Search for the cell housing the specified text and yield its (x, y) center coordinate. 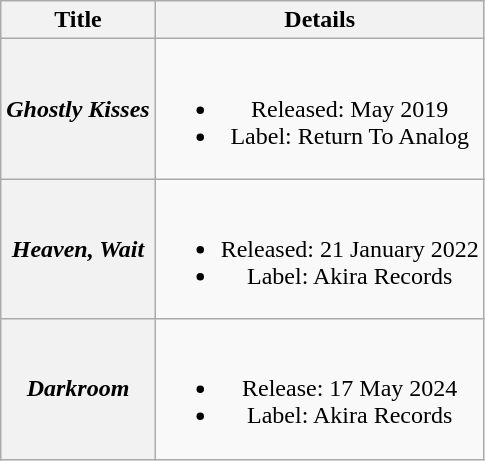
Heaven, Wait (78, 249)
Release: 17 May 2024Label: Akira Records (320, 389)
Darkroom (78, 389)
Title (78, 20)
Ghostly Kisses (78, 109)
Details (320, 20)
Released: May 2019Label: Return To Analog (320, 109)
Released: 21 January 2022Label: Akira Records (320, 249)
